Return [x, y] of the center of cell containing provided text 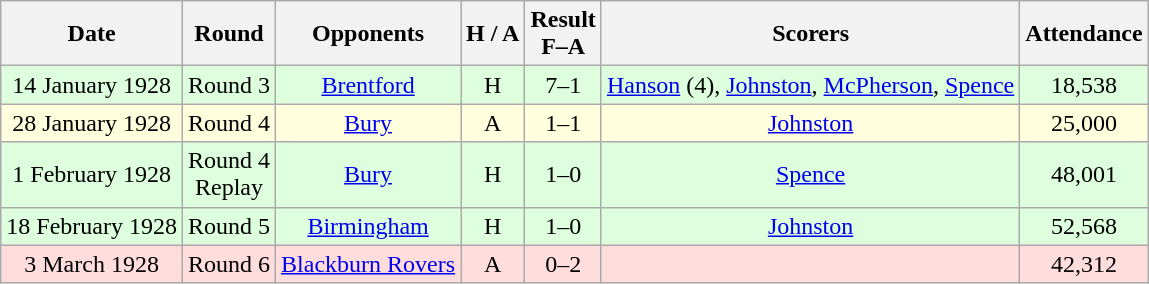
18,538 [1084, 85]
Round 6 [228, 264]
48,001 [1084, 174]
Round [228, 34]
1–1 [563, 123]
Attendance [1084, 34]
52,568 [1084, 226]
Hanson (4), Johnston, McPherson, Spence [810, 85]
Round 3 [228, 85]
14 January 1928 [92, 85]
Round 4 [228, 123]
28 January 1928 [92, 123]
0–2 [563, 264]
18 February 1928 [92, 226]
Date [92, 34]
Round 4Replay [228, 174]
H / A [493, 34]
ResultF–A [563, 34]
Opponents [368, 34]
Scorers [810, 34]
Spence [810, 174]
Blackburn Rovers [368, 264]
Round 5 [228, 226]
42,312 [1084, 264]
Brentford [368, 85]
7–1 [563, 85]
1 February 1928 [92, 174]
3 March 1928 [92, 264]
Birmingham [368, 226]
25,000 [1084, 123]
